Return the (x, y) coordinate for the center point of the cell that contains the specified text.  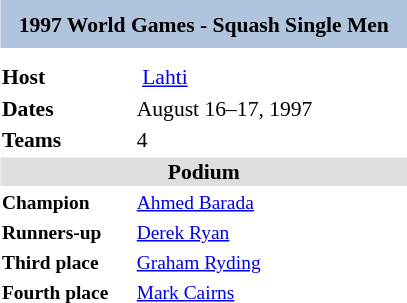
1997 World Games - Squash Single Men (203, 24)
Third place (66, 262)
Runners-up (66, 232)
Ahmed Barada (271, 202)
Champion (66, 202)
August 16–17, 1997 (271, 108)
Derek Ryan (271, 232)
Teams (66, 140)
Lahti (271, 77)
Host (66, 77)
Graham Ryding (271, 262)
4 (271, 140)
Dates (66, 108)
Podium (203, 172)
